Determine the (X, Y) coordinate at the center of the cell enclosing the given text.  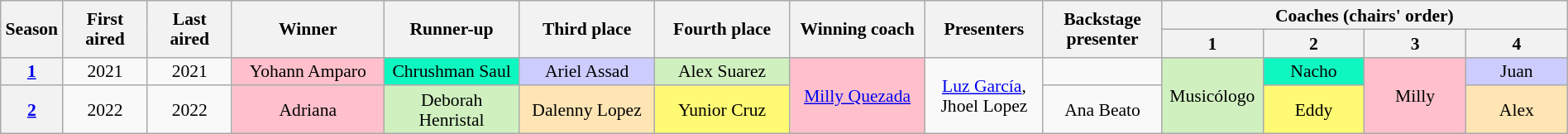
Yunior Cruz (722, 110)
Last aired (189, 29)
Winning coach (858, 29)
Ana Beato (1102, 110)
Yohann Amparo (308, 71)
Backstage presenter (1102, 29)
Winner (308, 29)
Eddy (1313, 110)
Milly (1416, 95)
Third place (587, 29)
3 (1416, 43)
Luz García, Jhoel Lopez (984, 95)
Coaches (chairs' order) (1365, 15)
Milly Quezada (858, 95)
Nacho (1313, 71)
Alex (1517, 110)
Dalenny Lopez (587, 110)
Presenters (984, 29)
Alex Suarez (722, 71)
Fourth place (722, 29)
Adriana (308, 110)
Musicólogo (1212, 95)
Runner-up (452, 29)
First aired (105, 29)
Season (31, 29)
Ariel Assad (587, 71)
Juan (1517, 71)
Deborah Henristal (452, 110)
Chrushman Saul (452, 71)
4 (1517, 43)
